Provide the (x, y) coordinate of the cell's center where the given text is located.  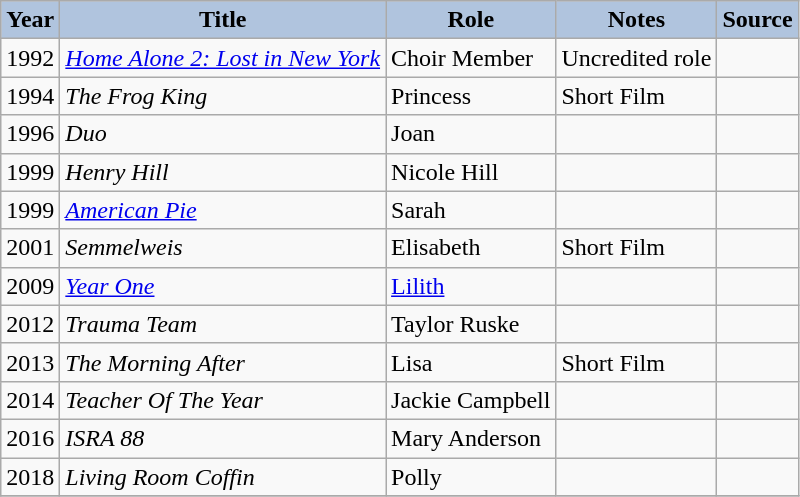
2013 (30, 362)
2014 (30, 400)
Living Room Coffin (223, 477)
Mary Anderson (471, 438)
Polly (471, 477)
2009 (30, 286)
ISRA 88 (223, 438)
Role (471, 20)
The Morning After (223, 362)
Uncredited role (636, 58)
Title (223, 20)
Year One (223, 286)
Nicole Hill (471, 172)
Duo (223, 134)
2016 (30, 438)
2012 (30, 324)
Teacher Of The Year (223, 400)
The Frog King (223, 96)
2001 (30, 248)
Henry Hill (223, 172)
Notes (636, 20)
Lilith (471, 286)
Trauma Team (223, 324)
Semmelweis (223, 248)
2018 (30, 477)
Source (758, 20)
Elisabeth (471, 248)
1994 (30, 96)
American Pie (223, 210)
Home Alone 2: Lost in New York (223, 58)
Year (30, 20)
Princess (471, 96)
1992 (30, 58)
Jackie Campbell (471, 400)
Sarah (471, 210)
Choir Member (471, 58)
Joan (471, 134)
Lisa (471, 362)
Taylor Ruske (471, 324)
1996 (30, 134)
